Output the (X, Y) coordinate of the center of the cell containing the given text.  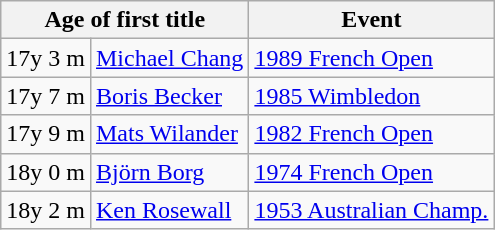
Ken Rosewall (169, 210)
Michael Chang (169, 58)
1985 Wimbledon (372, 96)
Boris Becker (169, 96)
1982 French Open (372, 134)
1989 French Open (372, 58)
Björn Borg (169, 172)
17y 9 m (46, 134)
17y 3 m (46, 58)
1953 Australian Champ. (372, 210)
Event (372, 20)
Age of first title (125, 20)
17y 7 m (46, 96)
1974 French Open (372, 172)
Mats Wilander (169, 134)
18y 0 m (46, 172)
18y 2 m (46, 210)
